Determine the [X, Y] coordinate at the center of the cell enclosing the given text.  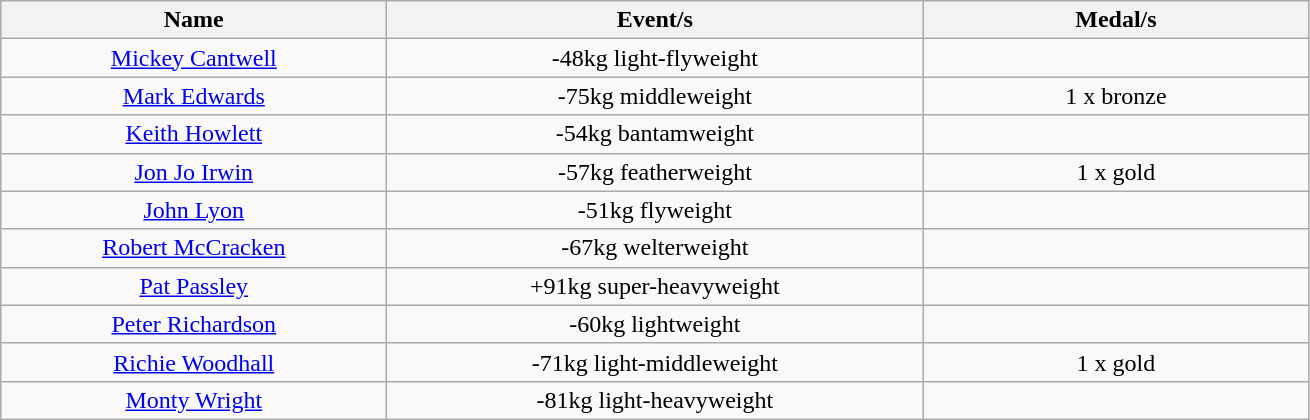
-81kg light-heavyweight [655, 400]
Mickey Cantwell [194, 58]
-48kg light-flyweight [655, 58]
-51kg flyweight [655, 210]
Name [194, 20]
-60kg lightweight [655, 324]
John Lyon [194, 210]
1 x bronze [1116, 96]
Robert McCracken [194, 248]
-67kg welterweight [655, 248]
Monty Wright [194, 400]
-54kg bantamweight [655, 134]
-71kg light-middleweight [655, 362]
-75kg middleweight [655, 96]
Jon Jo Irwin [194, 172]
Pat Passley [194, 286]
Medal/s [1116, 20]
+91kg super-heavyweight [655, 286]
Event/s [655, 20]
Richie Woodhall [194, 362]
Keith Howlett [194, 134]
-57kg featherweight [655, 172]
Mark Edwards [194, 96]
Peter Richardson [194, 324]
